Capture the cell that displays the provided text and extract its (X, Y) central coordinate. 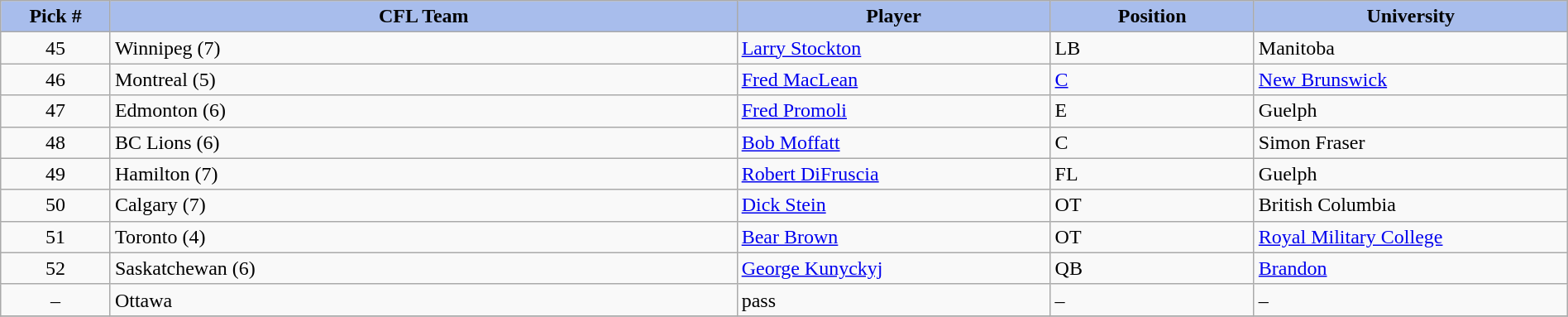
Edmonton (6) (423, 111)
BC Lions (6) (423, 142)
51 (56, 237)
Fred Promoli (893, 111)
Brandon (1411, 268)
New Brunswick (1411, 79)
Larry Stockton (893, 48)
Hamilton (7) (423, 174)
Toronto (4) (423, 237)
46 (56, 79)
QB (1152, 268)
pass (893, 300)
Position (1152, 17)
Calgary (7) (423, 205)
Royal Military College (1411, 237)
Simon Fraser (1411, 142)
52 (56, 268)
49 (56, 174)
British Columbia (1411, 205)
Fred MacLean (893, 79)
E (1152, 111)
47 (56, 111)
George Kunyckyj (893, 268)
48 (56, 142)
Robert DiFruscia (893, 174)
Pick # (56, 17)
Player (893, 17)
Saskatchewan (6) (423, 268)
LB (1152, 48)
Manitoba (1411, 48)
CFL Team (423, 17)
University (1411, 17)
50 (56, 205)
FL (1152, 174)
Montreal (5) (423, 79)
Bob Moffatt (893, 142)
Dick Stein (893, 205)
45 (56, 48)
Winnipeg (7) (423, 48)
Ottawa (423, 300)
Bear Brown (893, 237)
